Identify which cell holds the provided text, then report its (x, y) central coordinate. 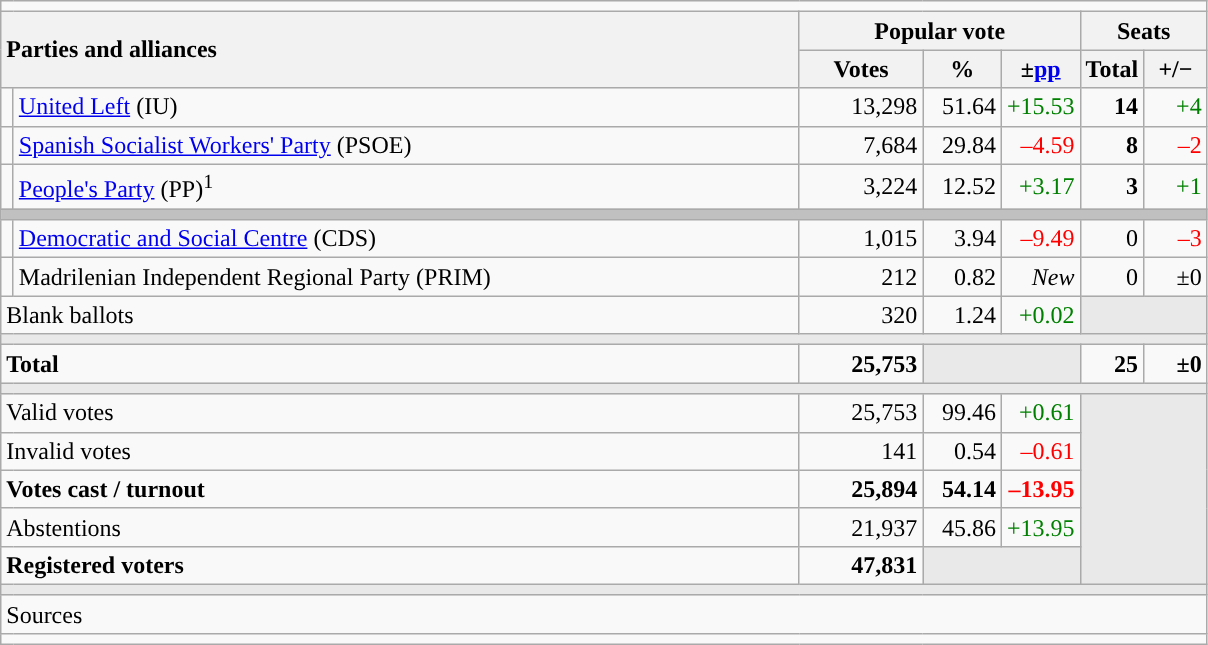
3,224 (861, 186)
Popular vote (940, 31)
Registered voters (400, 565)
–4.59 (1040, 145)
United Left (IU) (406, 107)
3.94 (962, 239)
–2 (1176, 145)
% (962, 69)
8 (1112, 145)
±pp (1040, 69)
45.86 (962, 527)
+15.53 (1040, 107)
–3 (1176, 239)
320 (861, 315)
–0.61 (1040, 451)
7,684 (861, 145)
Parties and alliances (400, 50)
54.14 (962, 489)
25,894 (861, 489)
21,937 (861, 527)
Votes (861, 69)
1.24 (962, 315)
12.52 (962, 186)
Spanish Socialist Workers' Party (PSOE) (406, 145)
99.46 (962, 413)
New (1040, 277)
212 (861, 277)
Madrilenian Independent Regional Party (PRIM) (406, 277)
Abstentions (400, 527)
+1 (1176, 186)
0.82 (962, 277)
Valid votes (400, 413)
13,298 (861, 107)
+/− (1176, 69)
3 (1112, 186)
Votes cast / turnout (400, 489)
1,015 (861, 239)
+4 (1176, 107)
47,831 (861, 565)
0.54 (962, 451)
29.84 (962, 145)
Sources (604, 614)
141 (861, 451)
+3.17 (1040, 186)
–13.95 (1040, 489)
25 (1112, 364)
Blank ballots (400, 315)
51.64 (962, 107)
Invalid votes (400, 451)
Democratic and Social Centre (CDS) (406, 239)
–9.49 (1040, 239)
+0.02 (1040, 315)
14 (1112, 107)
Seats (1144, 31)
+13.95 (1040, 527)
People's Party (PP)1 (406, 186)
+0.61 (1040, 413)
